Pinpoint the cell where the given text exists, returning its (x, y) midpoint coordinate. 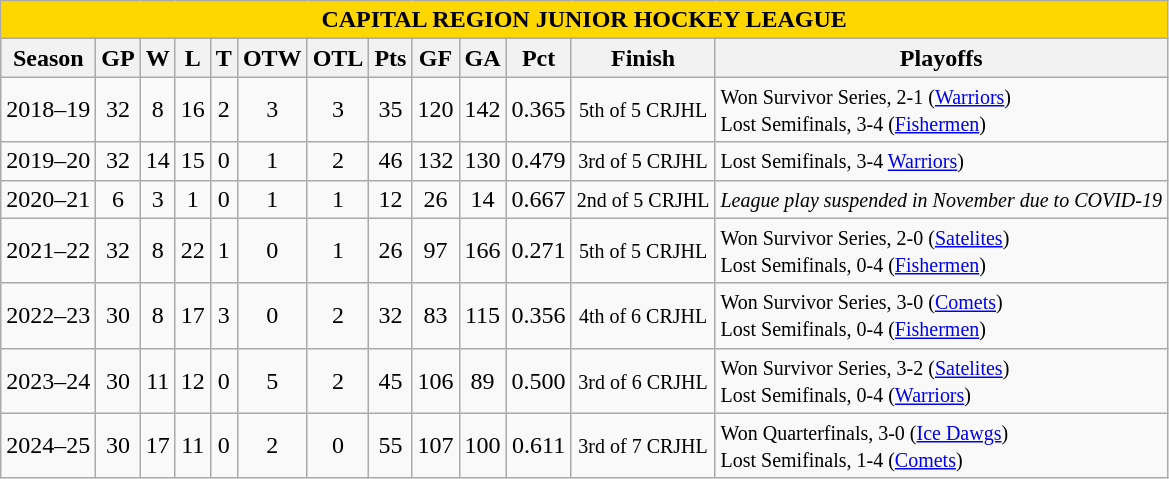
132 (436, 161)
107 (436, 446)
CAPITAL REGION JUNIOR HOCKEY LEAGUE (584, 20)
W (158, 58)
0.271 (538, 250)
Lost Semifinals, 3-4 Warriors) (941, 161)
T (224, 58)
2020–21 (48, 199)
130 (482, 161)
3rd of 5 CRJHL (643, 161)
OTW (272, 58)
4th of 6 CRJHL (643, 316)
0.500 (538, 380)
89 (482, 380)
6 (118, 199)
3rd of 6 CRJHL (643, 380)
OTL (338, 58)
GA (482, 58)
55 (390, 446)
0.611 (538, 446)
22 (192, 250)
15 (192, 161)
83 (436, 316)
Won Quarterfinals, 3-0 (Ice Dawgs) Lost Semifinals, 1-4 (Comets) (941, 446)
L (192, 58)
Pct (538, 58)
Playoffs (941, 58)
Won Survivor Series, 2-0 (Satelites) Lost Semifinals, 0-4 (Fishermen) (941, 250)
2021–22 (48, 250)
Won Survivor Series, 3-0 (Comets) Lost Semifinals, 0-4 (Fishermen) (941, 316)
45 (390, 380)
2024–25 (48, 446)
GF (436, 58)
2023–24 (48, 380)
120 (436, 110)
35 (390, 110)
46 (390, 161)
2022–23 (48, 316)
2nd of 5 CRJHL (643, 199)
0.356 (538, 316)
0.667 (538, 199)
97 (436, 250)
166 (482, 250)
0.365 (538, 110)
Finish (643, 58)
GP (118, 58)
5 (272, 380)
115 (482, 316)
142 (482, 110)
2018–19 (48, 110)
106 (436, 380)
3rd of 7 CRJHL (643, 446)
League play suspended in November due to COVID-19 (941, 199)
Pts (390, 58)
2019–20 (48, 161)
100 (482, 446)
0.479 (538, 161)
Won Survivor Series, 2-1 (Warriors)Lost Semifinals, 3-4 (Fishermen) (941, 110)
Season (48, 58)
16 (192, 110)
Won Survivor Series, 3-2 (Satelites) Lost Semifinals, 0-4 (Warriors) (941, 380)
